Provide the (X, Y) coordinate of the cell's center where the given text is located.  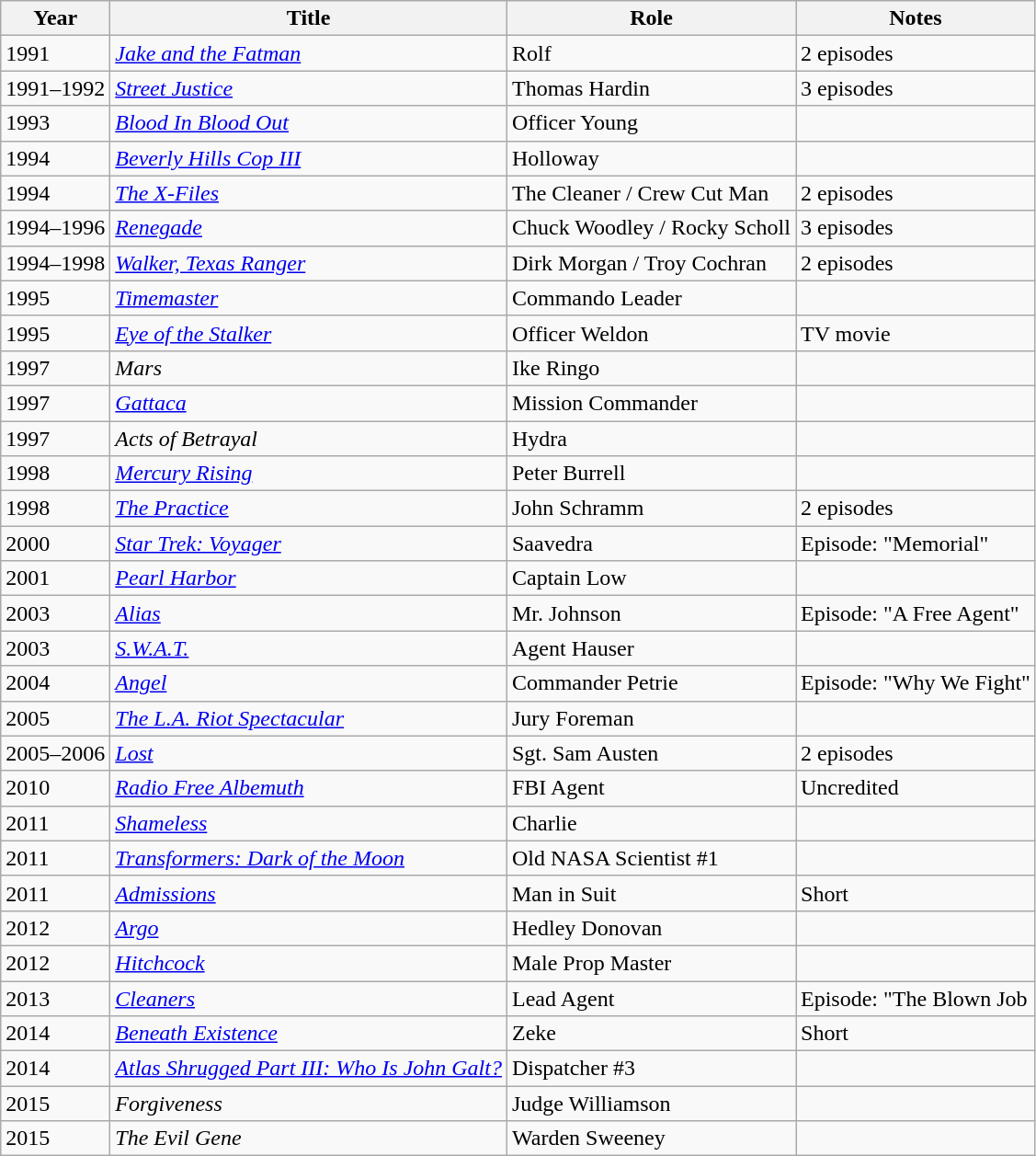
Blood In Blood Out (309, 123)
Pearl Harbor (309, 578)
Commander Petrie (651, 683)
Radio Free Albemuth (309, 788)
FBI Agent (651, 788)
Atlas Shrugged Part III: Who Is John Galt? (309, 1069)
Male Prop Master (651, 963)
Dispatcher #3 (651, 1069)
Star Trek: Voyager (309, 544)
Renegade (309, 228)
Eye of the Stalker (309, 333)
Hedley Donovan (651, 928)
1994–1998 (55, 263)
Dirk Morgan / Troy Cochran (651, 263)
Old NASA Scientist #1 (651, 858)
1993 (55, 123)
The Evil Gene (309, 1139)
Charlie (651, 823)
Street Justice (309, 88)
2005 (55, 718)
Year (55, 18)
Lost (309, 753)
The Practice (309, 509)
Admissions (309, 893)
Episode: "A Free Agent" (916, 613)
Notes (916, 18)
TV movie (916, 333)
Agent Hauser (651, 648)
Shameless (309, 823)
The Cleaner / Crew Cut Man (651, 193)
Timemaster (309, 298)
Jury Foreman (651, 718)
Walker, Texas Ranger (309, 263)
John Schramm (651, 509)
Episode: "The Blown Job (916, 998)
Chuck Woodley / Rocky Scholl (651, 228)
The L.A. Riot Spectacular (309, 718)
Angel (309, 683)
The X-Files (309, 193)
Judge Williamson (651, 1104)
Sgt. Sam Austen (651, 753)
2004 (55, 683)
Ike Ringo (651, 368)
Mercury Rising (309, 474)
Role (651, 18)
Alias (309, 613)
1991–1992 (55, 88)
Mission Commander (651, 403)
Zeke (651, 1034)
Mars (309, 368)
2005–2006 (55, 753)
Mr. Johnson (651, 613)
Transformers: Dark of the Moon (309, 858)
Cleaners (309, 998)
Gattaca (309, 403)
Episode: "Memorial" (916, 544)
Beverly Hills Cop III (309, 158)
1994–1996 (55, 228)
Argo (309, 928)
Forgiveness (309, 1104)
Captain Low (651, 578)
S.W.A.T. (309, 648)
2001 (55, 578)
Commando Leader (651, 298)
2013 (55, 998)
Rolf (651, 53)
1991 (55, 53)
Holloway (651, 158)
Lead Agent (651, 998)
Thomas Hardin (651, 88)
Peter Burrell (651, 474)
Man in Suit (651, 893)
Hitchcock (309, 963)
Hydra (651, 439)
Jake and the Fatman (309, 53)
2010 (55, 788)
Uncredited (916, 788)
Saavedra (651, 544)
Episode: "Why We Fight" (916, 683)
2000 (55, 544)
Warden Sweeney (651, 1139)
Officer Weldon (651, 333)
Beneath Existence (309, 1034)
Acts of Betrayal (309, 439)
Title (309, 18)
Officer Young (651, 123)
